Extract the (X, Y) coordinate from the center of the cell holding the provided text.  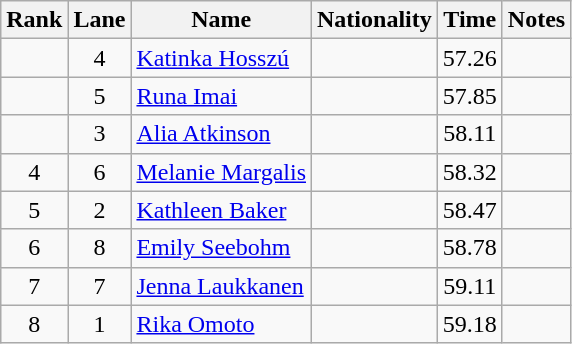
Emily Seebohm (222, 248)
Notes (536, 20)
Time (470, 20)
Lane (100, 20)
Nationality (375, 20)
57.85 (470, 96)
2 (100, 210)
Katinka Hosszú (222, 58)
Rank (34, 20)
Name (222, 20)
Runa Imai (222, 96)
3 (100, 134)
Kathleen Baker (222, 210)
58.47 (470, 210)
1 (100, 324)
59.11 (470, 286)
Rika Omoto (222, 324)
59.18 (470, 324)
58.11 (470, 134)
58.78 (470, 248)
58.32 (470, 172)
Melanie Margalis (222, 172)
57.26 (470, 58)
Alia Atkinson (222, 134)
Jenna Laukkanen (222, 286)
